For the text-containing cell, return its midpoint in [x, y] coordinate format. 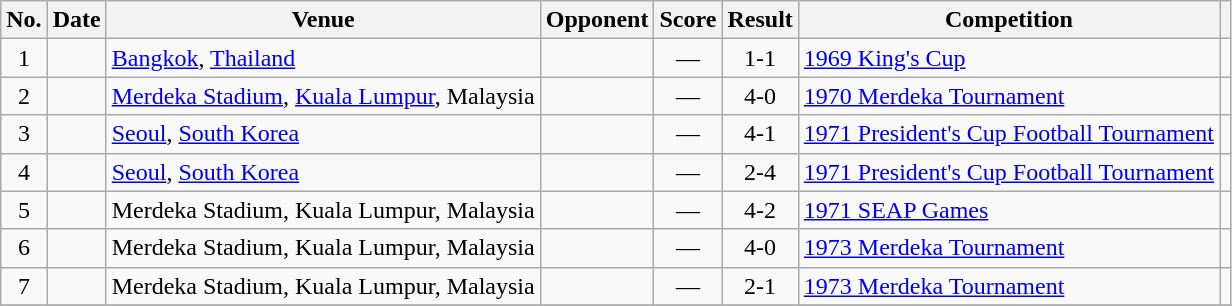
2-1 [760, 286]
2-4 [760, 172]
1970 Merdeka Tournament [1008, 96]
Score [688, 20]
3 [24, 134]
4 [24, 172]
Venue [323, 20]
Date [76, 20]
No. [24, 20]
2 [24, 96]
1-1 [760, 58]
Opponent [597, 20]
6 [24, 248]
1969 King's Cup [1008, 58]
5 [24, 210]
4-2 [760, 210]
1971 SEAP Games [1008, 210]
Result [760, 20]
Competition [1008, 20]
1 [24, 58]
Bangkok, Thailand [323, 58]
7 [24, 286]
4-1 [760, 134]
